Detect which cell encompasses the target text, then output its [x, y] center coordinate. 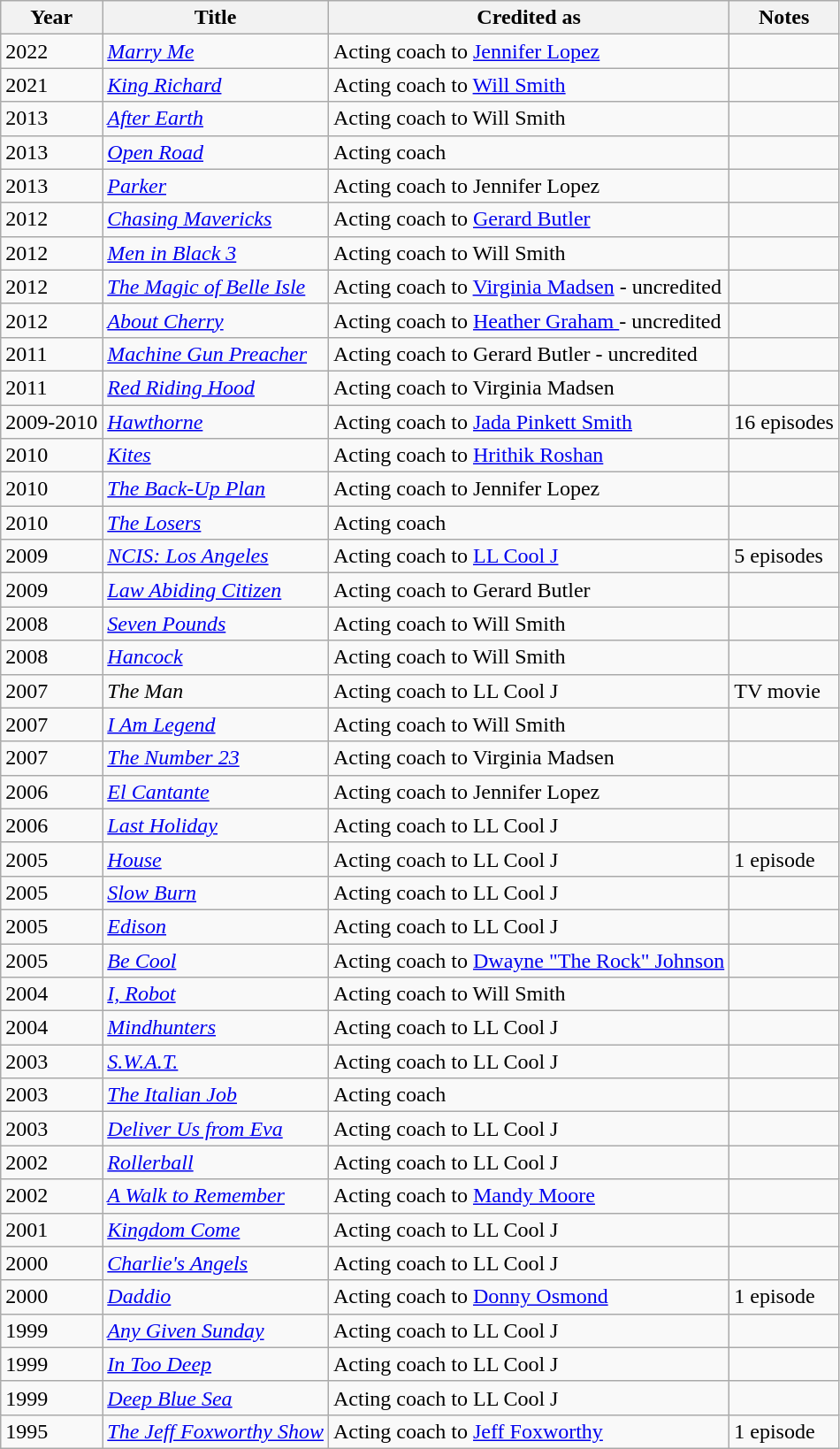
A Walk to Remember [216, 1196]
Acting coach to Hrithik Roshan [529, 456]
Title [216, 18]
Last Holiday [216, 825]
Edison [216, 926]
Chasing Mavericks [216, 219]
Credited as [529, 18]
Hawthorne [216, 422]
Machine Gun Preacher [216, 354]
Deep Blue Sea [216, 1398]
TV movie [784, 691]
Acting coach to Mandy Moore [529, 1196]
Notes [784, 18]
The Number 23 [216, 758]
Acting coach to Donny Osmond [529, 1297]
Charlie's Angels [216, 1263]
2001 [51, 1230]
The Italian Job [216, 1095]
King Richard [216, 85]
The Man [216, 691]
1995 [51, 1431]
Acting coach to Heather Graham - uncredited [529, 320]
Marry Me [216, 51]
Acting coach to Virginia Madsen - uncredited [529, 287]
Acting coach to Jeff Foxworthy [529, 1431]
Rollerball [216, 1162]
S.W.A.T. [216, 1062]
Year [51, 18]
In Too Deep [216, 1364]
Red Riding Hood [216, 387]
Deliver Us from Eva [216, 1129]
NCIS: Los Angeles [216, 556]
Be Cool [216, 960]
I, Robot [216, 994]
Slow Burn [216, 893]
Kites [216, 456]
Seven Pounds [216, 624]
2021 [51, 85]
5 episodes [784, 556]
2009-2010 [51, 422]
After Earth [216, 119]
2022 [51, 51]
Parker [216, 186]
I Am Legend [216, 724]
Daddio [216, 1297]
The Losers [216, 523]
Kingdom Come [216, 1230]
Men in Black 3 [216, 253]
Open Road [216, 152]
House [216, 859]
The Magic of Belle Isle [216, 287]
Acting coach to Gerard Butler - uncredited [529, 354]
The Back-Up Plan [216, 489]
Acting coach to Dwayne "The Rock" Johnson [529, 960]
16 episodes [784, 422]
About Cherry [216, 320]
El Cantante [216, 792]
The Jeff Foxworthy Show [216, 1431]
Law Abiding Citizen [216, 590]
Any Given Sunday [216, 1330]
Mindhunters [216, 1028]
Acting coach to Jada Pinkett Smith [529, 422]
Hancock [216, 657]
